For the text-containing cell, return its midpoint in [X, Y] coordinate format. 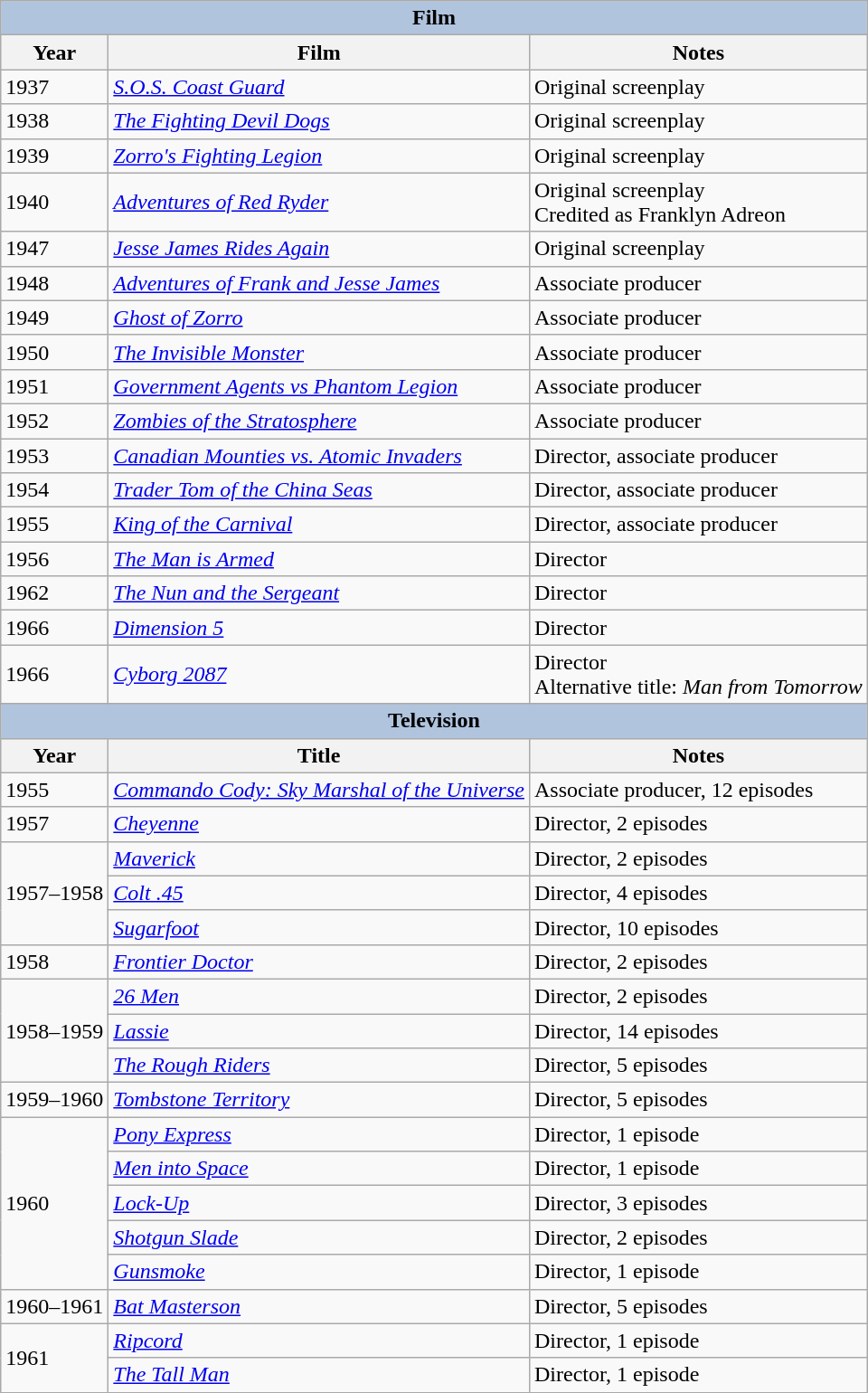
Original screenplayCredited as Franklyn Adreon [698, 203]
1937 [54, 87]
1938 [54, 121]
Tombstone Territory [319, 1100]
Dimension 5 [319, 628]
Director, 10 episodes [698, 927]
1940 [54, 203]
1947 [54, 249]
Television [434, 721]
Jesse James Rides Again [319, 249]
1952 [54, 421]
26 Men [319, 996]
Maverick [319, 858]
Cyborg 2087 [319, 675]
Bat Masterson [319, 1306]
Director, 14 episodes [698, 1030]
Zombies of the Stratosphere [319, 421]
Pony Express [319, 1134]
Colt .45 [319, 893]
1956 [54, 559]
Trader Tom of the China Seas [319, 490]
1948 [54, 283]
1960 [54, 1203]
1960–1961 [54, 1306]
1954 [54, 490]
The Fighting Devil Dogs [319, 121]
Lassie [319, 1030]
1939 [54, 156]
Sugarfoot [319, 927]
Commando Cody: Sky Marshal of the Universe [319, 790]
DirectorAlternative title: Man from Tomorrow [698, 675]
1959–1960 [54, 1100]
1953 [54, 455]
1951 [54, 386]
Lock-Up [319, 1203]
1958 [54, 962]
1957–1958 [54, 893]
Men into Space [319, 1169]
1950 [54, 352]
The Tall Man [319, 1375]
1961 [54, 1358]
S.O.S. Coast Guard [319, 87]
Ripcord [319, 1341]
The Nun and the Sergeant [319, 593]
Gunsmoke [319, 1272]
Adventures of Frank and Jesse James [319, 283]
Director, 3 episodes [698, 1203]
Associate producer, 12 episodes [698, 790]
1958–1959 [54, 1030]
The Rough Riders [319, 1066]
1957 [54, 824]
Government Agents vs Phantom Legion [319, 386]
Canadian Mounties vs. Atomic Invaders [319, 455]
1962 [54, 593]
The Invisible Monster [319, 352]
The Man is Armed [319, 559]
Title [319, 755]
Director, 4 episodes [698, 893]
Frontier Doctor [319, 962]
Cheyenne [319, 824]
King of the Carnival [319, 525]
1949 [54, 317]
Zorro's Fighting Legion [319, 156]
Ghost of Zorro [319, 317]
Adventures of Red Ryder [319, 203]
Shotgun Slade [319, 1237]
